Return [X, Y] of the center of cell containing provided text 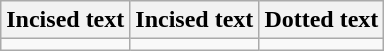
Dotted text [322, 20]
